Locate the cell with the specified text and output its (x, y) center coordinate. 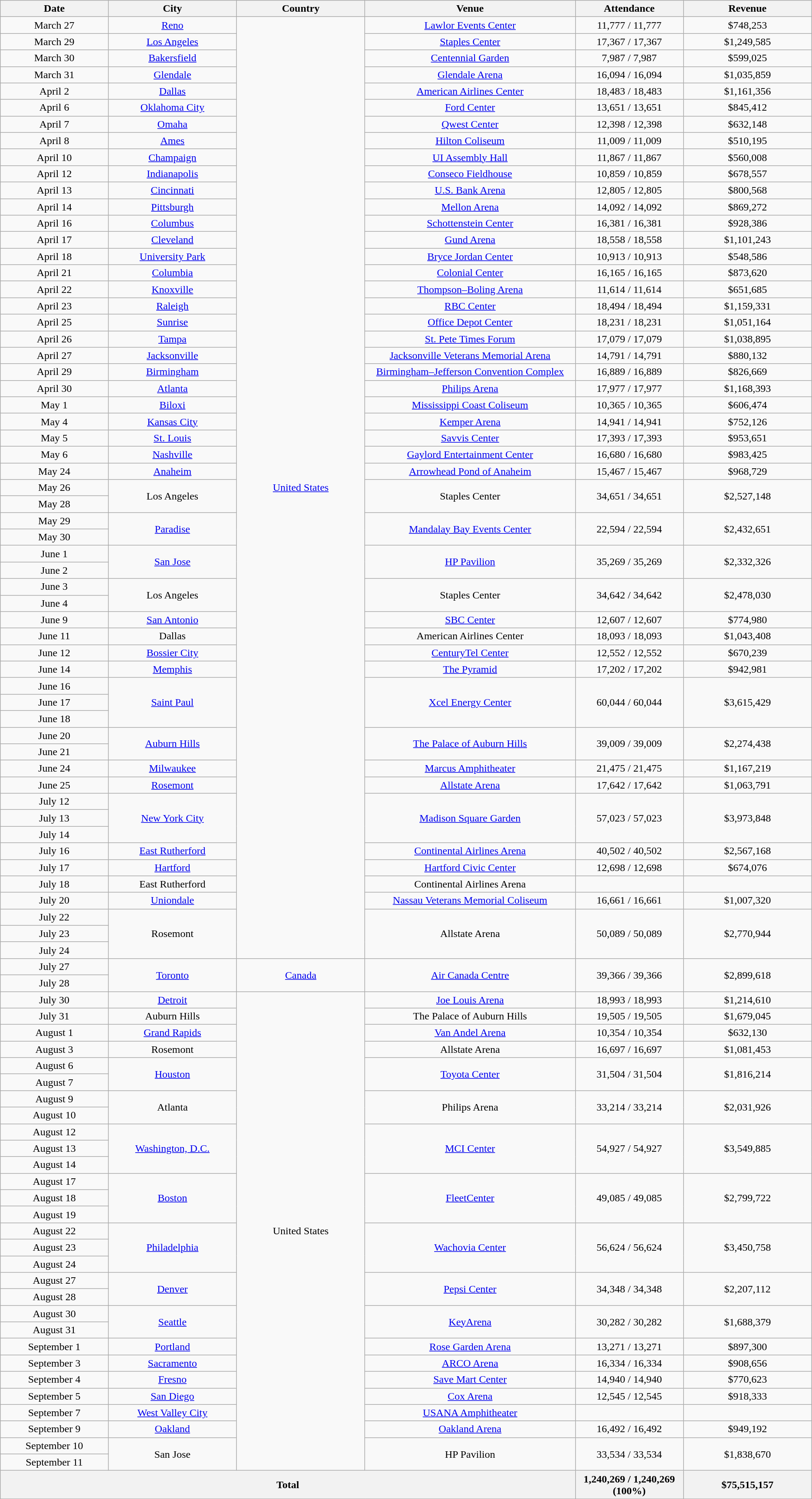
April 2 (55, 91)
April 13 (55, 190)
11,867 / 11,867 (629, 157)
Paradise (172, 529)
March 27 (55, 25)
Detroit (172, 999)
Kansas City (172, 421)
Wachovia Center (470, 1247)
17,393 / 17,393 (629, 438)
July 17 (55, 868)
July 18 (55, 884)
Lawlor Events Center (470, 25)
Philadelphia (172, 1247)
April 30 (55, 388)
March 31 (55, 75)
Jacksonville Veterans Memorial Arena (470, 355)
August 31 (55, 1330)
September 11 (55, 1462)
Fresno (172, 1380)
Pittsburgh (172, 207)
August 9 (55, 1099)
12,607 / 12,607 (629, 620)
$3,615,429 (747, 702)
13,651 / 13,651 (629, 108)
Bossier City (172, 653)
August 19 (55, 1214)
Attendance (629, 9)
Bakersfield (172, 58)
May 6 (55, 454)
KeyArena (470, 1322)
$752,126 (747, 421)
13,271 / 13,271 (629, 1347)
10,354 / 10,354 (629, 1033)
$2,274,438 (747, 744)
$2,567,168 (747, 851)
May 24 (55, 471)
August 1 (55, 1033)
$1,035,859 (747, 75)
July 27 (55, 966)
The Pyramid (470, 669)
June 24 (55, 769)
$748,253 (747, 25)
$2,770,944 (747, 934)
Birmingham–Jefferson Convention Complex (470, 372)
SBC Center (470, 620)
July 14 (55, 835)
Schottenstein Center (470, 224)
Kemper Arena (470, 421)
$1,007,320 (747, 901)
$983,425 (747, 454)
14,941 / 14,941 (629, 421)
18,483 / 18,483 (629, 91)
11,009 / 11,009 (629, 141)
50,089 / 50,089 (629, 934)
August 22 (55, 1231)
$928,386 (747, 224)
Thompson–Boling Arena (470, 289)
Savvis Center (470, 438)
$1,043,408 (747, 636)
Rose Garden Arena (470, 1347)
Omaha (172, 124)
Hartford (172, 868)
14,940 / 14,940 (629, 1380)
49,085 / 49,085 (629, 1198)
Date (55, 9)
Mississippi Coast Coliseum (470, 405)
Uniondale (172, 901)
April 7 (55, 124)
Nassau Veterans Memorial Coliseum (470, 901)
Colonial Center (470, 273)
August 28 (55, 1297)
August 23 (55, 1247)
19,505 / 19,505 (629, 1016)
Bryce Jordan Center (470, 256)
16,680 / 16,680 (629, 454)
August 10 (55, 1115)
Office Depot Center (470, 322)
Toronto (172, 975)
34,651 / 34,651 (629, 496)
July 24 (55, 950)
May 1 (55, 405)
Cox Arena (470, 1396)
60,044 / 60,044 (629, 702)
$670,239 (747, 653)
31,504 / 31,504 (629, 1074)
Tampa (172, 339)
September 1 (55, 1347)
July 30 (55, 999)
April 12 (55, 174)
18,231 / 18,231 (629, 322)
Cleveland (172, 240)
Sacramento (172, 1363)
16,889 / 16,889 (629, 372)
September 4 (55, 1380)
September 9 (55, 1429)
Xcel Energy Center (470, 702)
Oakland Arena (470, 1429)
56,624 / 56,624 (629, 1247)
Oakland (172, 1429)
18,558 / 18,558 (629, 240)
33,534 / 33,534 (629, 1454)
$2,332,326 (747, 562)
$2,527,148 (747, 496)
Total (288, 1484)
ARCO Arena (470, 1363)
Madison Square Garden (470, 818)
$968,729 (747, 471)
$949,192 (747, 1429)
Biloxi (172, 405)
Save Mart Center (470, 1380)
18,093 / 18,093 (629, 636)
Columbus (172, 224)
16,165 / 16,165 (629, 273)
University Park (172, 256)
July 22 (55, 917)
March 30 (55, 58)
April 22 (55, 289)
CenturyTel Center (470, 653)
August 17 (55, 1181)
$632,130 (747, 1033)
$651,685 (747, 289)
April 25 (55, 322)
Oklahoma City (172, 108)
Denver (172, 1289)
July 13 (55, 818)
June 21 (55, 752)
MCI Center (470, 1148)
Knoxville (172, 289)
$869,272 (747, 207)
$800,568 (747, 190)
Jacksonville (172, 355)
$1,838,670 (747, 1454)
Pepsi Center (470, 1289)
10,859 / 10,859 (629, 174)
$1,168,393 (747, 388)
7,987 / 7,987 (629, 58)
May 29 (55, 521)
June 16 (55, 686)
April 14 (55, 207)
May 26 (55, 488)
39,366 / 39,366 (629, 975)
Gaylord Entertainment Center (470, 454)
34,642 / 34,642 (629, 595)
Anaheim (172, 471)
Raleigh (172, 306)
$75,515,157 (747, 1484)
17,367 / 17,367 (629, 42)
16,334 / 16,334 (629, 1363)
$1,161,356 (747, 91)
September 10 (55, 1446)
September 5 (55, 1396)
Hartford Civic Center (470, 868)
21,475 / 21,475 (629, 769)
Marcus Amphitheater (470, 769)
$1,051,164 (747, 322)
June 20 (55, 736)
Gund Arena (470, 240)
57,023 / 57,023 (629, 818)
$2,478,030 (747, 595)
$1,159,331 (747, 306)
Boston (172, 1198)
USANA Amphitheater (470, 1413)
12,552 / 12,552 (629, 653)
Washington, D.C. (172, 1148)
22,594 / 22,594 (629, 529)
17,977 / 17,977 (629, 388)
September 7 (55, 1413)
August 30 (55, 1314)
June 4 (55, 603)
September 3 (55, 1363)
$845,412 (747, 108)
12,545 / 12,545 (629, 1396)
Toyota Center (470, 1074)
30,282 / 30,282 (629, 1322)
11,614 / 11,614 (629, 289)
$897,300 (747, 1347)
16,094 / 16,094 (629, 75)
April 6 (55, 108)
U.S. Bank Arena (470, 190)
Saint Paul (172, 702)
June 2 (55, 570)
$1,214,610 (747, 999)
Hilton Coliseum (470, 141)
Reno (172, 25)
May 28 (55, 504)
$1,816,214 (747, 1074)
Glendale (172, 75)
$1,081,453 (747, 1049)
$2,799,722 (747, 1198)
17,079 / 17,079 (629, 339)
$942,981 (747, 669)
Arrowhead Pond of Anaheim (470, 471)
June 14 (55, 669)
Van Andel Arena (470, 1033)
August 12 (55, 1132)
$2,207,112 (747, 1289)
May 4 (55, 421)
14,791 / 14,791 (629, 355)
July 20 (55, 901)
$632,148 (747, 124)
August 6 (55, 1066)
12,698 / 12,698 (629, 868)
39,009 / 39,009 (629, 744)
City (172, 9)
Ames (172, 141)
Sunrise (172, 322)
10,913 / 10,913 (629, 256)
June 11 (55, 636)
May 5 (55, 438)
$1,688,379 (747, 1322)
Revenue (747, 9)
$3,450,758 (747, 1247)
New York City (172, 818)
April 16 (55, 224)
June 25 (55, 785)
14,092 / 14,092 (629, 207)
August 14 (55, 1165)
$3,549,885 (747, 1148)
$510,195 (747, 141)
40,502 / 40,502 (629, 851)
11,777 / 11,777 (629, 25)
Columbia (172, 273)
Mandalay Bay Events Center (470, 529)
34,348 / 34,348 (629, 1289)
12,805 / 12,805 (629, 190)
Indianapolis (172, 174)
$953,651 (747, 438)
July 31 (55, 1016)
$1,101,243 (747, 240)
April 10 (55, 157)
$1,063,791 (747, 785)
July 16 (55, 851)
Champaign (172, 157)
RBC Center (470, 306)
$3,973,848 (747, 818)
$599,025 (747, 58)
July 12 (55, 802)
Conseco Fieldhouse (470, 174)
16,661 / 16,661 (629, 901)
$880,132 (747, 355)
Air Canada Centre (470, 975)
$560,008 (747, 157)
Memphis (172, 669)
$1,249,585 (747, 42)
April 23 (55, 306)
Qwest Center (470, 124)
$1,679,045 (747, 1016)
Seattle (172, 1322)
54,927 / 54,927 (629, 1148)
May 30 (55, 537)
Venue (470, 9)
August 18 (55, 1198)
16,381 / 16,381 (629, 224)
$2,899,618 (747, 975)
18,993 / 18,993 (629, 999)
16,697 / 16,697 (629, 1049)
August 13 (55, 1148)
1,240,269 / 1,240,269 (100%) (629, 1484)
33,214 / 33,214 (629, 1107)
Grand Rapids (172, 1033)
West Valley City (172, 1413)
$606,474 (747, 405)
April 29 (55, 372)
$1,038,895 (747, 339)
August 7 (55, 1082)
June 17 (55, 702)
April 26 (55, 339)
April 21 (55, 273)
Cincinnati (172, 190)
San Diego (172, 1396)
$678,557 (747, 174)
$1,167,219 (747, 769)
$826,669 (747, 372)
$674,076 (747, 868)
$2,432,651 (747, 529)
$873,620 (747, 273)
18,494 / 18,494 (629, 306)
17,642 / 17,642 (629, 785)
April 18 (55, 256)
July 23 (55, 934)
12,398 / 12,398 (629, 124)
April 8 (55, 141)
St. Pete Times Forum (470, 339)
San Antonio (172, 620)
July 28 (55, 983)
Glendale Arena (470, 75)
June 18 (55, 719)
Joe Louis Arena (470, 999)
Houston (172, 1074)
Ford Center (470, 108)
$770,623 (747, 1380)
August 24 (55, 1264)
June 3 (55, 587)
Birmingham (172, 372)
17,202 / 17,202 (629, 669)
March 29 (55, 42)
15,467 / 15,467 (629, 471)
$548,586 (747, 256)
August 27 (55, 1281)
St. Louis (172, 438)
UI Assembly Hall (470, 157)
Portland (172, 1347)
April 27 (55, 355)
Centennial Garden (470, 58)
April 17 (55, 240)
Milwaukee (172, 769)
35,269 / 35,269 (629, 562)
June 12 (55, 653)
Mellon Arena (470, 207)
$774,980 (747, 620)
June 1 (55, 554)
10,365 / 10,365 (629, 405)
16,492 / 16,492 (629, 1429)
August 3 (55, 1049)
Country (301, 9)
$908,656 (747, 1363)
Canada (301, 975)
$2,031,926 (747, 1107)
FleetCenter (470, 1198)
$918,333 (747, 1396)
June 9 (55, 620)
Nashville (172, 454)
